Capture the cell that displays the provided text and extract its (X, Y) central coordinate. 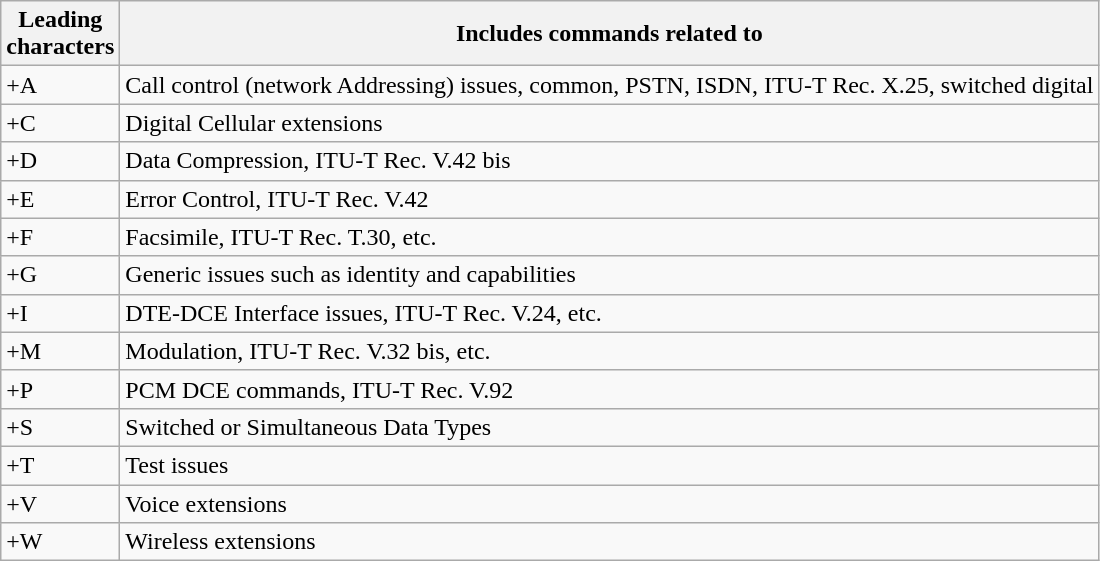
Data Compression, ITU-T Rec. V.42 bis (610, 161)
+D (60, 161)
Generic issues such as identity and capabilities (610, 275)
+M (60, 351)
Modulation, ITU-T Rec. V.32 bis, etc. (610, 351)
+F (60, 237)
+C (60, 123)
Test issues (610, 465)
+S (60, 427)
Facsimile, ITU-T Rec. T.30, etc. (610, 237)
+G (60, 275)
+T (60, 465)
Error Control, ITU-T Rec. V.42 (610, 199)
Switched or Simultaneous Data Types (610, 427)
+E (60, 199)
+P (60, 389)
Voice extensions (610, 503)
DTE-DCE Interface issues, ITU-T Rec. V.24, etc. (610, 313)
PCM DCE commands, ITU-T Rec. V.92 (610, 389)
Wireless extensions (610, 542)
+I (60, 313)
+W (60, 542)
Includes commands related to (610, 34)
+V (60, 503)
+A (60, 85)
Call control (network Addressing) issues, common, PSTN, ISDN, ITU-T Rec. X.25, switched digital (610, 85)
Digital Cellular extensions (610, 123)
Leadingcharacters (60, 34)
